Extract the (X, Y) coordinate from the center of the cell holding the provided text.  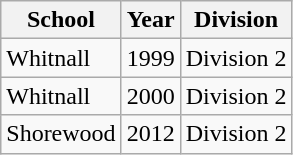
2000 (150, 96)
Year (150, 20)
Shorewood (61, 134)
1999 (150, 58)
2012 (150, 134)
School (61, 20)
Division (236, 20)
